Locate the cell with the specified text and output its (X, Y) center coordinate. 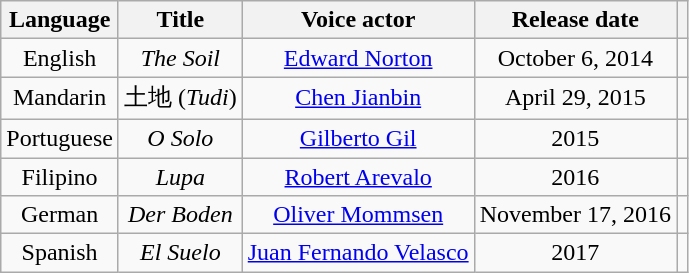
Der Boden (180, 215)
Juan Fernando Velasco (358, 253)
Filipino (60, 177)
November 17, 2016 (575, 215)
German (60, 215)
Lupa (180, 177)
El Suelo (180, 253)
2017 (575, 253)
April 29, 2015 (575, 98)
Edward Norton (358, 58)
Gilberto Gil (358, 138)
土地 (Tudi) (180, 98)
Voice actor (358, 20)
October 6, 2014 (575, 58)
Spanish (60, 253)
Language (60, 20)
The Soil (180, 58)
2016 (575, 177)
O Solo (180, 138)
2015 (575, 138)
English (60, 58)
Chen Jianbin (358, 98)
Robert Arevalo (358, 177)
Release date (575, 20)
Oliver Mommsen (358, 215)
Title (180, 20)
Portuguese (60, 138)
Mandarin (60, 98)
